Detect which cell encompasses the target text, then output its (x, y) center coordinate. 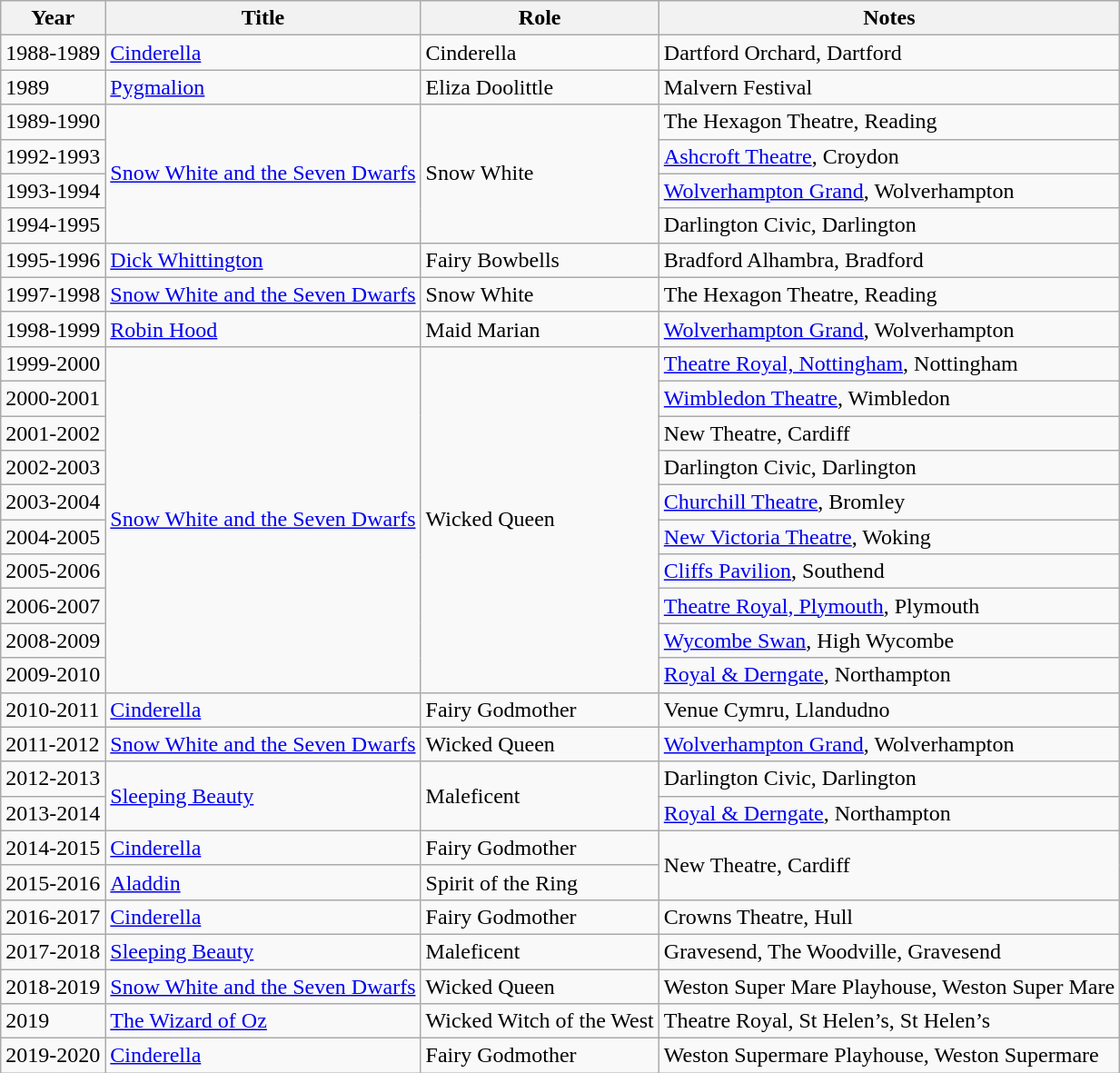
2004-2005 (53, 537)
Gravesend, The Woodville, Gravesend (888, 951)
2015-2016 (53, 882)
2005-2006 (53, 571)
Ashcroft Theatre, Croydon (888, 156)
Bradford Alhambra, Bradford (888, 260)
2000-2001 (53, 398)
Pygmalion (263, 87)
Robin Hood (263, 329)
Wycombe Swan, High Wycombe (888, 641)
2001-2002 (53, 433)
2014-2015 (53, 848)
Role (540, 18)
Crowns Theatre, Hull (888, 917)
Eliza Doolittle (540, 87)
1988-1989 (53, 53)
2019-2020 (53, 1056)
Dick Whittington (263, 260)
1992-1993 (53, 156)
2010-2011 (53, 710)
Aladdin (263, 882)
2008-2009 (53, 641)
2006-2007 (53, 606)
Notes (888, 18)
1997-1998 (53, 294)
1989 (53, 87)
Cliffs Pavilion, Southend (888, 571)
1989-1990 (53, 122)
2003-2004 (53, 502)
2013-2014 (53, 813)
2009-2010 (53, 675)
Weston Super Mare Playhouse, Weston Super Mare (888, 986)
Venue Cymru, Llandudno (888, 710)
Wicked Witch of the West (540, 1021)
2019 (53, 1021)
1995-1996 (53, 260)
Year (53, 18)
Weston Supermare Playhouse, Weston Supermare (888, 1056)
The Wizard of Oz (263, 1021)
2017-2018 (53, 951)
2016-2017 (53, 917)
Dartford Orchard, Dartford (888, 53)
2018-2019 (53, 986)
Theatre Royal, St Helen’s, St Helen’s (888, 1021)
2011-2012 (53, 744)
Malvern Festival (888, 87)
Theatre Royal, Plymouth, Plymouth (888, 606)
Theatre Royal, Nottingham, Nottingham (888, 363)
Wimbledon Theatre, Wimbledon (888, 398)
Fairy Bowbells (540, 260)
Spirit of the Ring (540, 882)
Maid Marian (540, 329)
New Victoria Theatre, Woking (888, 537)
1999-2000 (53, 363)
1994-1995 (53, 225)
2012-2013 (53, 779)
Churchill Theatre, Bromley (888, 502)
1993-1994 (53, 191)
2002-2003 (53, 468)
1998-1999 (53, 329)
Title (263, 18)
